Pinpoint the cell where the given text exists, returning its (X, Y) midpoint coordinate. 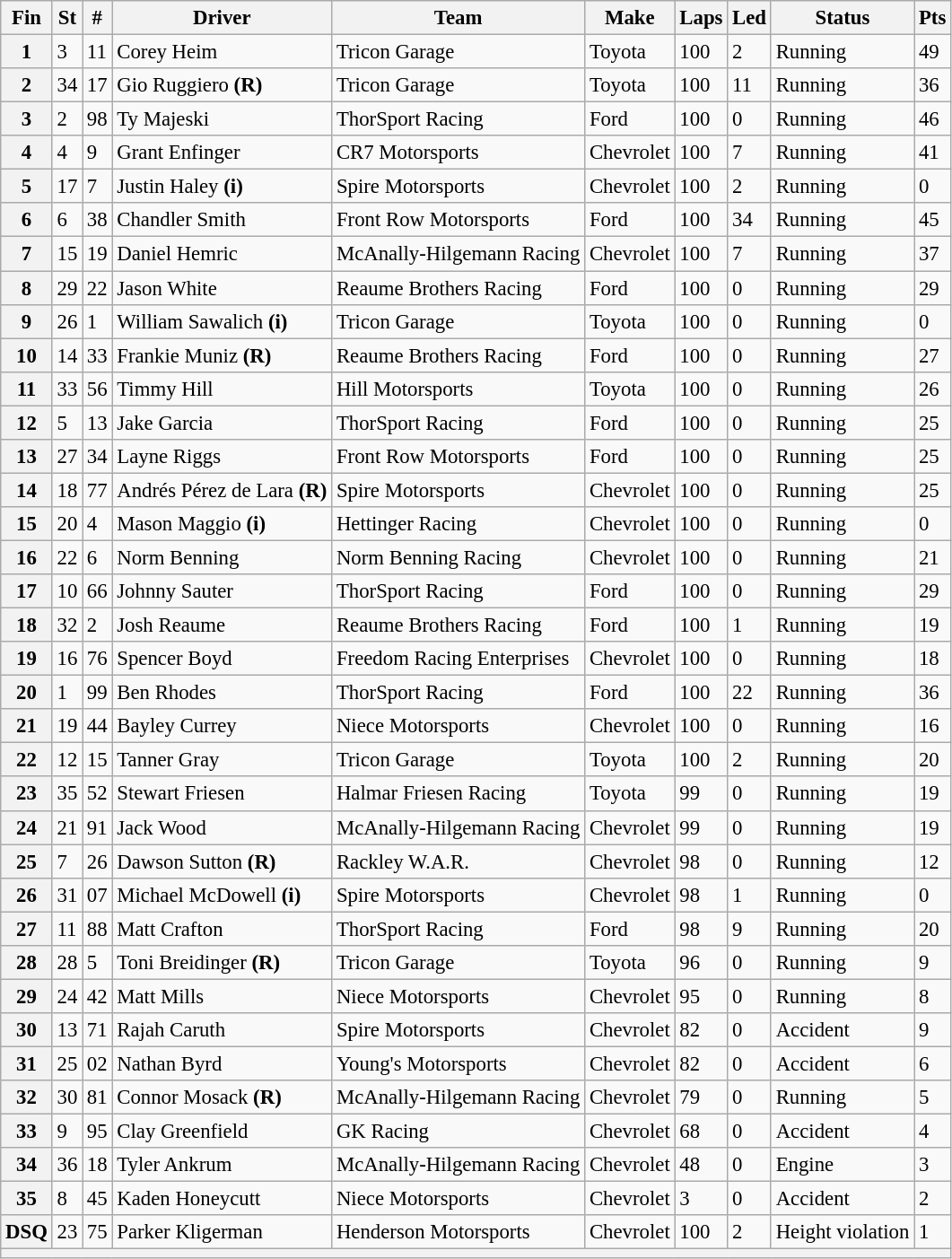
Michael McDowell (i) (223, 895)
Team (459, 18)
Jake Garcia (223, 423)
William Sawalich (i) (223, 321)
Mason Maggio (i) (223, 524)
Tanner Gray (223, 760)
Matt Crafton (223, 929)
Clay Greenfield (223, 1132)
38 (97, 220)
# (97, 18)
Timmy Hill (223, 389)
Young's Motorsports (459, 1063)
Rajah Caruth (223, 1030)
Chandler Smith (223, 220)
Corey Heim (223, 52)
77 (97, 490)
Hill Motorsports (459, 389)
Led (750, 18)
Spencer Boyd (223, 659)
Norm Benning Racing (459, 557)
Matt Mills (223, 996)
Nathan Byrd (223, 1063)
66 (97, 591)
Ty Majeski (223, 119)
56 (97, 389)
Laps (702, 18)
Jason White (223, 288)
Pts (933, 18)
Jack Wood (223, 827)
DSQ (27, 1232)
Layne Riggs (223, 457)
Halmar Friesen Racing (459, 794)
75 (97, 1232)
Daniel Hemric (223, 254)
02 (97, 1063)
41 (933, 153)
Driver (223, 18)
96 (702, 963)
Status (842, 18)
Gio Ruggiero (R) (223, 85)
Toni Breidinger (R) (223, 963)
71 (97, 1030)
Grant Enfinger (223, 153)
81 (97, 1097)
44 (97, 726)
Kaden Honeycutt (223, 1199)
42 (97, 996)
52 (97, 794)
Rackley W.A.R. (459, 861)
Johnny Sauter (223, 591)
Bayley Currey (223, 726)
49 (933, 52)
Fin (27, 18)
Make (630, 18)
88 (97, 929)
07 (97, 895)
46 (933, 119)
91 (97, 827)
Stewart Friesen (223, 794)
Dawson Sutton (R) (223, 861)
Parker Kligerman (223, 1232)
Engine (842, 1165)
Tyler Ankrum (223, 1165)
Freedom Racing Enterprises (459, 659)
Henderson Motorsports (459, 1232)
Andrés Pérez de Lara (R) (223, 490)
Height violation (842, 1232)
Frankie Muniz (R) (223, 355)
St (66, 18)
37 (933, 254)
68 (702, 1132)
Justin Haley (i) (223, 187)
48 (702, 1165)
76 (97, 659)
Hettinger Racing (459, 524)
Josh Reaume (223, 625)
Norm Benning (223, 557)
Ben Rhodes (223, 693)
Connor Mosack (R) (223, 1097)
79 (702, 1097)
CR7 Motorsports (459, 153)
GK Racing (459, 1132)
